Search for the cell housing the specified text and yield its [X, Y] center coordinate. 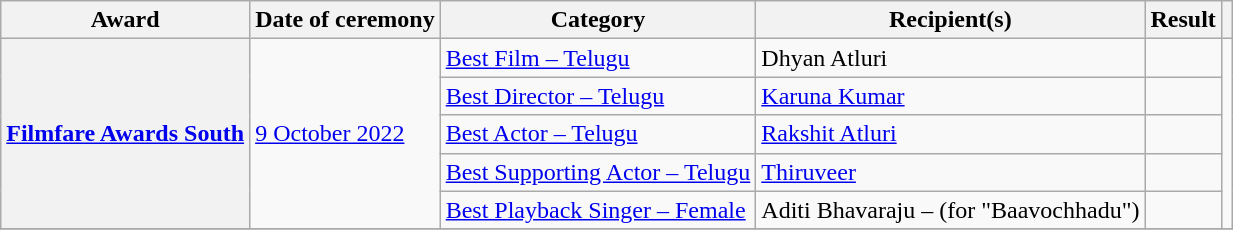
9 October 2022 [346, 134]
Award [126, 20]
Best Playback Singer – Female [598, 210]
Best Film – Telugu [598, 58]
Best Supporting Actor – Telugu [598, 172]
Best Director – Telugu [598, 96]
Category [598, 20]
Filmfare Awards South [126, 134]
Date of ceremony [346, 20]
Aditi Bhavaraju – (for "Baavochhadu") [950, 210]
Recipient(s) [950, 20]
Rakshit Atluri [950, 134]
Thiruveer [950, 172]
Karuna Kumar [950, 96]
Best Actor – Telugu [598, 134]
Result [1183, 20]
Dhyan Atluri [950, 58]
